Find where the given text appears and provide that cell's center as [X, Y] coordinate. 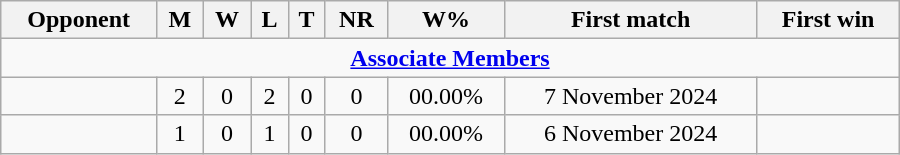
Opponent [79, 20]
NR [356, 20]
W [227, 20]
6 November 2024 [630, 134]
L [270, 20]
T [306, 20]
W% [446, 20]
M [180, 20]
7 November 2024 [630, 96]
First match [630, 20]
Associate Members [450, 58]
First win [828, 20]
